Capture the cell that displays the provided text and extract its (X, Y) central coordinate. 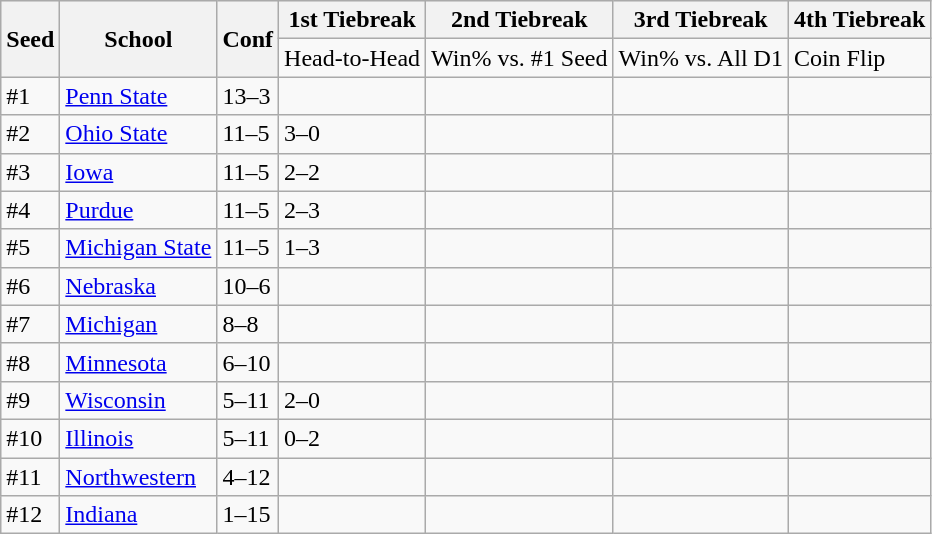
4–12 (248, 477)
Win% vs. #1 Seed (520, 58)
Coin Flip (859, 58)
Ohio State (138, 134)
2–2 (352, 172)
#10 (30, 438)
Seed (30, 39)
#12 (30, 515)
Nebraska (138, 286)
13–3 (248, 96)
Penn State (138, 96)
Head-to-Head (352, 58)
#3 (30, 172)
Minnesota (138, 362)
Iowa (138, 172)
Conf (248, 39)
#2 (30, 134)
Michigan State (138, 248)
8–8 (248, 324)
4th Tiebreak (859, 20)
Illinois (138, 438)
10–6 (248, 286)
0–2 (352, 438)
#8 (30, 362)
Wisconsin (138, 400)
3rd Tiebreak (700, 20)
Michigan (138, 324)
Indiana (138, 515)
2nd Tiebreak (520, 20)
6–10 (248, 362)
Northwestern (138, 477)
#7 (30, 324)
2–0 (352, 400)
1–15 (248, 515)
3–0 (352, 134)
#1 (30, 96)
#11 (30, 477)
#9 (30, 400)
2–3 (352, 210)
#4 (30, 210)
Purdue (138, 210)
School (138, 39)
#5 (30, 248)
1st Tiebreak (352, 20)
1–3 (352, 248)
Win% vs. All D1 (700, 58)
#6 (30, 286)
